Return the (X, Y) coordinate for the center point of the cell that contains the specified text.  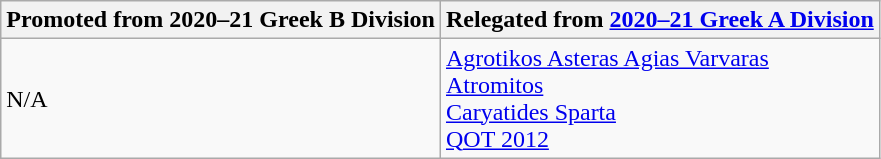
N/A (221, 98)
Agrotikos Asteras Agias VarvarasAtromitosCaryatides SpartaQOT 2012 (660, 98)
Relegated from 2020–21 Greek A Division (660, 20)
Promoted from 2020–21 Greek B Division (221, 20)
